Find where the given text appears and provide that cell's center as [x, y] coordinate. 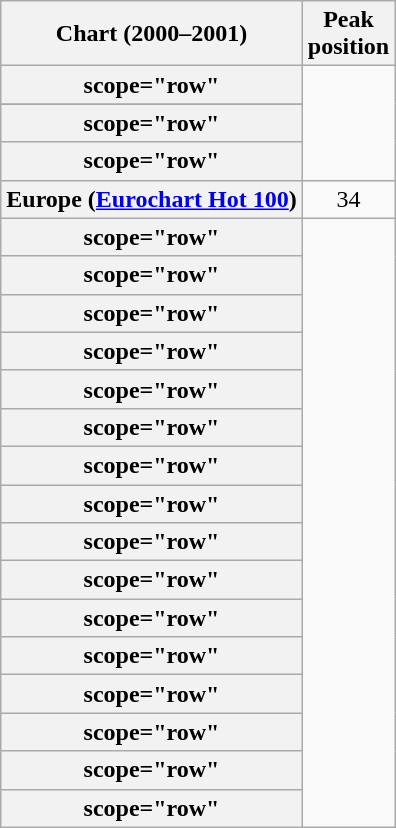
Europe (Eurochart Hot 100) [152, 199]
Peakposition [348, 34]
34 [348, 199]
Chart (2000–2001) [152, 34]
